Return (X, Y) of the center of cell containing provided text 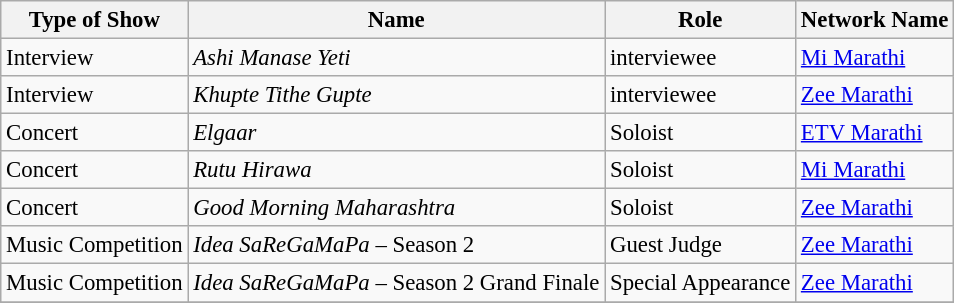
Rutu Hirawa (396, 170)
Type of Show (94, 20)
Ashi Manase Yeti (396, 58)
ETV Marathi (875, 133)
Role (700, 20)
Special Appearance (700, 283)
Elgaar (396, 133)
Khupte Tithe Gupte (396, 95)
Good Morning Maharashtra (396, 208)
Idea SaReGaMaPa – Season 2 Grand Finale (396, 283)
Name (396, 20)
Guest Judge (700, 245)
Network Name (875, 20)
Idea SaReGaMaPa – Season 2 (396, 245)
